Output the [x, y] coordinate of the center of the cell containing the given text.  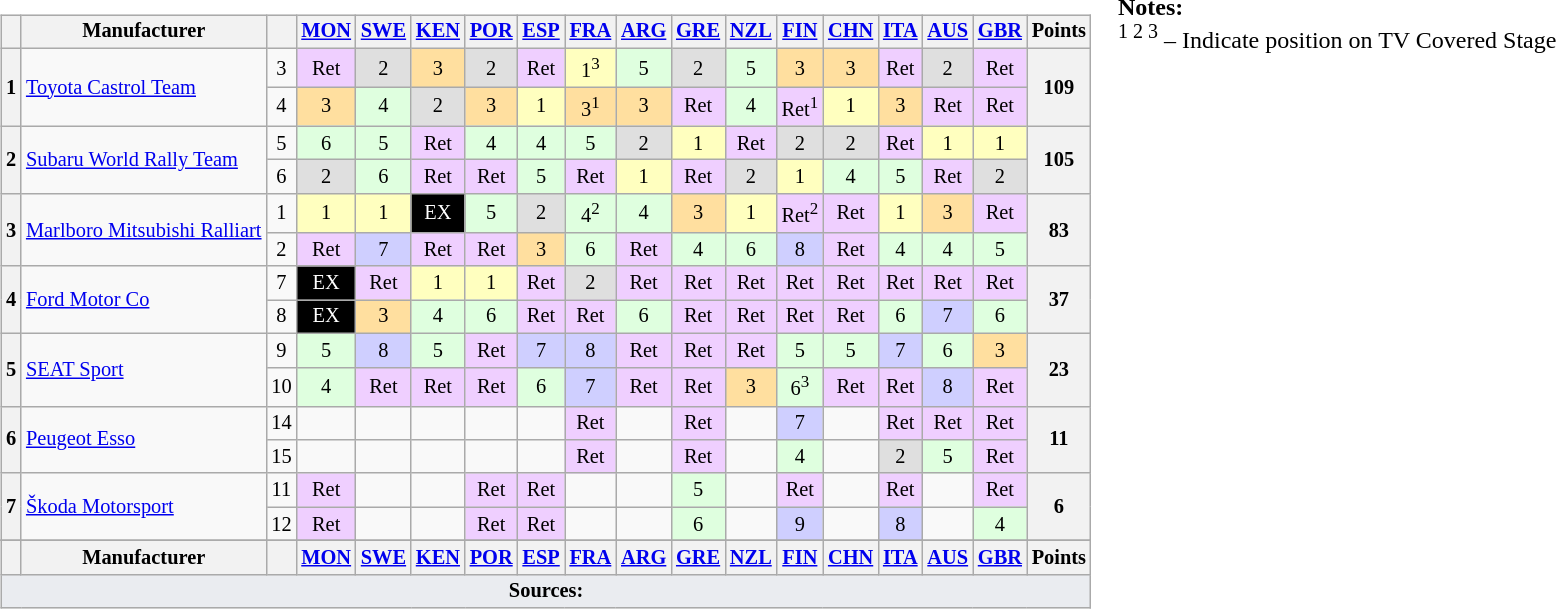
Sources: [546, 591]
14 [281, 423]
Ford Motor Co [144, 300]
109 [1059, 87]
15 [281, 457]
13 [591, 68]
83 [1059, 230]
63 [800, 386]
42 [591, 214]
Toyota Castrol Team [144, 87]
31 [591, 106]
SEAT Sport [144, 370]
37 [1059, 300]
Ret1 [800, 106]
Subaru World Rally Team [144, 160]
Škoda Motorsport [144, 506]
10 [281, 386]
Marlboro Mitsubishi Ralliart [144, 230]
Peugeot Esso [144, 440]
12 [281, 524]
23 [1059, 370]
105 [1059, 160]
Ret2 [800, 214]
